Find where the given text appears and provide that cell's center as (X, Y) coordinate. 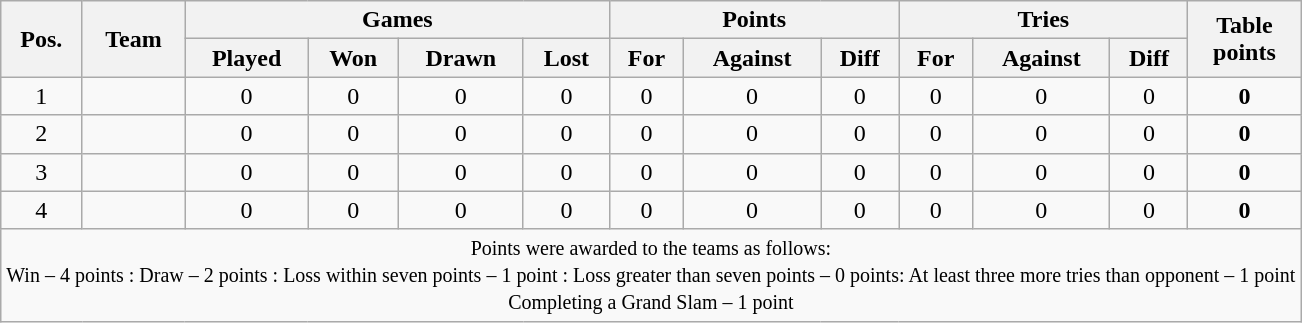
3 (42, 172)
Drawn (460, 58)
4 (42, 210)
1 (42, 96)
Points (754, 20)
Team (134, 39)
Pos. (42, 39)
Tablepoints (1244, 39)
Tries (1044, 20)
Games (397, 20)
Won (353, 58)
Played (246, 58)
2 (42, 134)
Lost (566, 58)
